Return the (x, y) coordinate for the center point of the cell that contains the specified text.  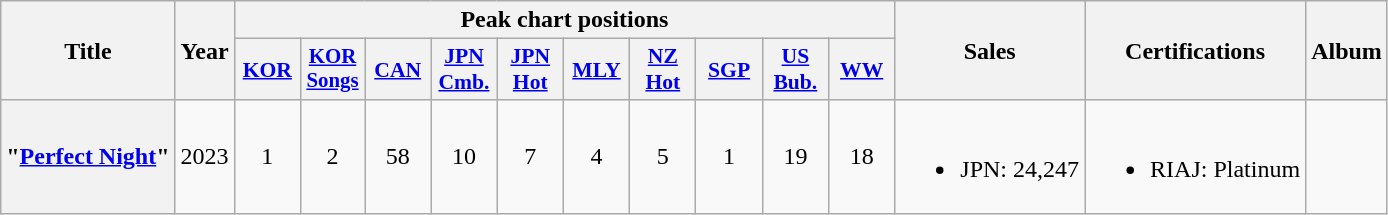
JPNCmb. (464, 70)
18 (862, 156)
Year (204, 50)
SGP (729, 70)
10 (464, 156)
19 (795, 156)
KOR (267, 70)
5 (663, 156)
4 (596, 156)
Peak chart positions (564, 20)
Sales (990, 50)
NZHot (663, 70)
"Perfect Night" (88, 156)
RIAJ: Platinum (1196, 156)
7 (530, 156)
KORSongs (332, 70)
Certifications (1196, 50)
2 (332, 156)
Album (1347, 50)
2023 (204, 156)
JPN: 24,247 (990, 156)
58 (398, 156)
Title (88, 50)
USBub. (795, 70)
MLY (596, 70)
WW (862, 70)
CAN (398, 70)
JPNHot (530, 70)
